Provide the (X, Y) coordinate of the cell's center where the given text is located.  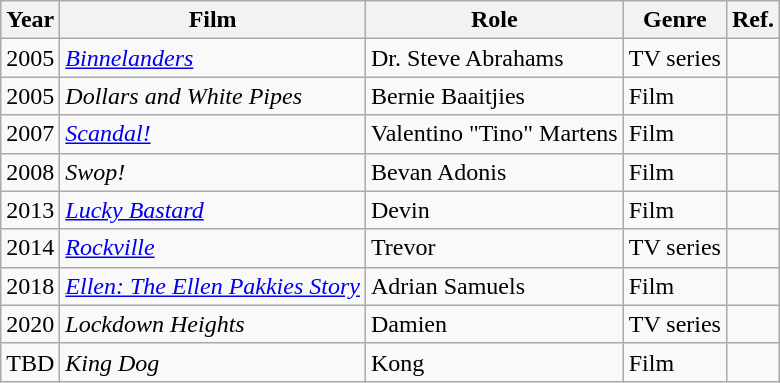
Year (30, 20)
2018 (30, 286)
Bevan Adonis (494, 172)
Bernie Baaitjies (494, 96)
Swop! (213, 172)
Rockville (213, 248)
Valentino "Tino" Martens (494, 134)
Scandal! (213, 134)
Damien (494, 324)
Trevor (494, 248)
2020 (30, 324)
2014 (30, 248)
2007 (30, 134)
King Dog (213, 362)
Dollars and White Pipes (213, 96)
Ellen: The Ellen Pakkies Story (213, 286)
Kong (494, 362)
Ref. (752, 20)
2013 (30, 210)
Genre (674, 20)
Dr. Steve Abrahams (494, 58)
Adrian Samuels (494, 286)
Lockdown Heights (213, 324)
Binnelanders (213, 58)
Devin (494, 210)
2008 (30, 172)
Role (494, 20)
Lucky Bastard (213, 210)
TBD (30, 362)
